Pinpoint the cell where the given text exists, returning its (x, y) midpoint coordinate. 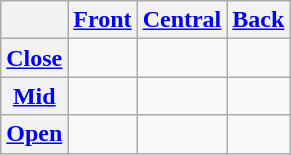
Close (34, 58)
Back (258, 20)
Open (34, 134)
Central (182, 20)
Front (102, 20)
Mid (34, 96)
